For the text-containing cell, return its midpoint in [X, Y] coordinate format. 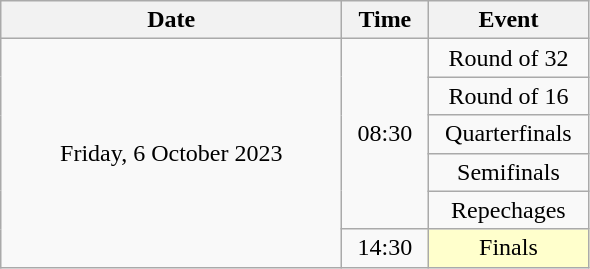
Quarterfinals [508, 134]
14:30 [385, 248]
Round of 32 [508, 58]
08:30 [385, 134]
Time [385, 20]
Semifinals [508, 172]
Friday, 6 October 2023 [172, 153]
Round of 16 [508, 96]
Date [172, 20]
Finals [508, 248]
Event [508, 20]
Repechages [508, 210]
